Scan for the cell matching the given text and deliver its (x, y) coordinate at center. 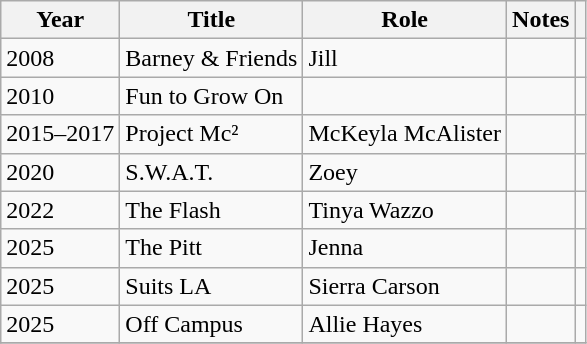
Notes (541, 20)
Suits LA (212, 286)
Zoey (405, 172)
Sierra Carson (405, 286)
2020 (60, 172)
Project Mc² (212, 134)
2010 (60, 96)
2008 (60, 58)
Off Campus (212, 324)
Fun to Grow On (212, 96)
2015–2017 (60, 134)
Tinya Wazzo (405, 210)
The Flash (212, 210)
McKeyla McAlister (405, 134)
Role (405, 20)
S.W.A.T. (212, 172)
Jill (405, 58)
The Pitt (212, 248)
Barney & Friends (212, 58)
Year (60, 20)
Title (212, 20)
Allie Hayes (405, 324)
Jenna (405, 248)
2022 (60, 210)
